Pinpoint the cell where the given text exists, returning its (X, Y) midpoint coordinate. 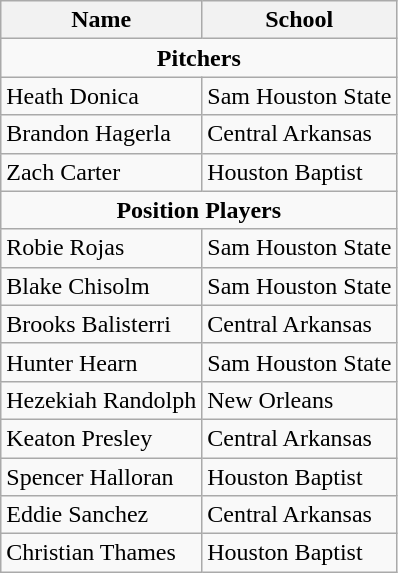
Blake Chisolm (102, 286)
School (300, 20)
Hunter Hearn (102, 362)
Brooks Balisterri (102, 324)
New Orleans (300, 400)
Eddie Sanchez (102, 515)
Christian Thames (102, 553)
Zach Carter (102, 172)
Spencer Halloran (102, 477)
Keaton Presley (102, 438)
Heath Donica (102, 96)
Hezekiah Randolph (102, 400)
Pitchers (199, 58)
Brandon Hagerla (102, 134)
Position Players (199, 210)
Name (102, 20)
Robie Rojas (102, 248)
